Determine the [X, Y] coordinate at the center of the cell enclosing the given text.  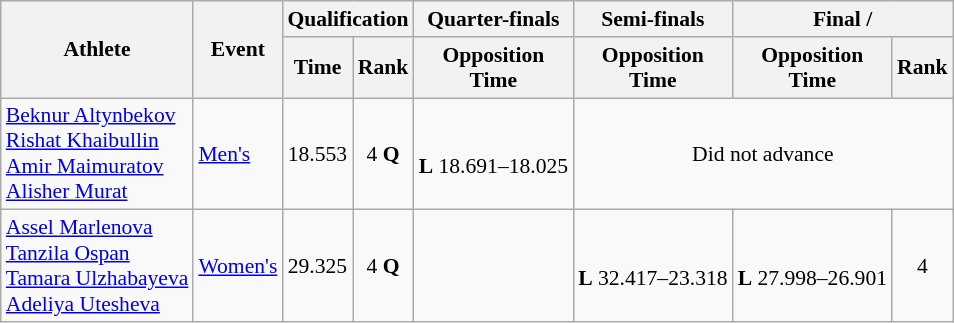
Assel MarlenovaTanzila OspanTamara UlzhabayevaAdeliya Utesheva [98, 266]
4 [922, 266]
Event [238, 50]
Time [317, 68]
L 18.691–18.025 [494, 154]
Quarter-finals [494, 19]
Qualification [348, 19]
29.325 [317, 266]
Final / [843, 19]
Women's [238, 266]
Did not advance [762, 154]
Men's [238, 154]
Beknur AltynbekovRishat KhaibullinAmir MaimuratovAlisher Murat [98, 154]
L 27.998–26.901 [812, 266]
L 32.417–23.318 [652, 266]
18.553 [317, 154]
Athlete [98, 50]
Semi-finals [652, 19]
